For the text-containing cell, return its midpoint in [x, y] coordinate format. 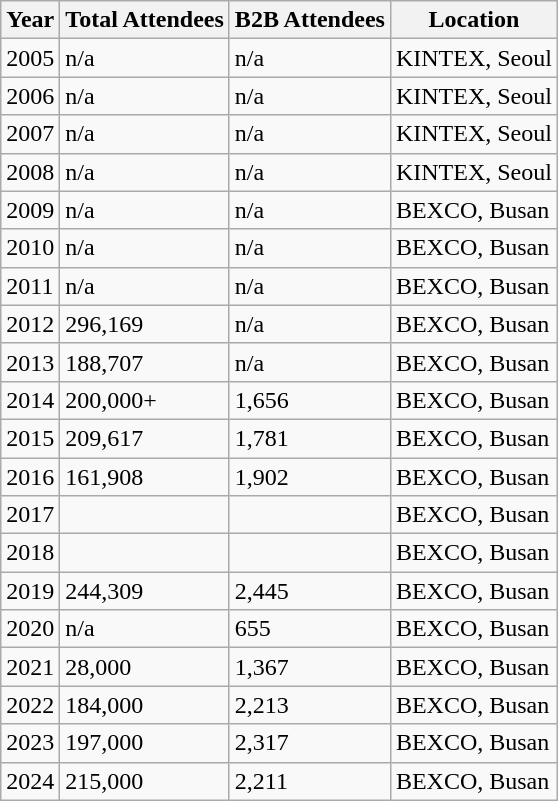
2024 [30, 781]
2007 [30, 134]
2019 [30, 591]
Year [30, 20]
Location [474, 20]
2021 [30, 667]
215,000 [145, 781]
655 [310, 629]
2011 [30, 286]
200,000+ [145, 400]
1,902 [310, 477]
2013 [30, 362]
2017 [30, 515]
2020 [30, 629]
209,617 [145, 438]
2005 [30, 58]
1,781 [310, 438]
Total Attendees [145, 20]
2006 [30, 96]
1,656 [310, 400]
2,213 [310, 705]
2008 [30, 172]
28,000 [145, 667]
197,000 [145, 743]
2022 [30, 705]
1,367 [310, 667]
2016 [30, 477]
188,707 [145, 362]
161,908 [145, 477]
2,317 [310, 743]
2014 [30, 400]
2012 [30, 324]
296,169 [145, 324]
2,211 [310, 781]
2023 [30, 743]
2009 [30, 210]
2010 [30, 248]
2,445 [310, 591]
244,309 [145, 591]
2015 [30, 438]
B2B Attendees [310, 20]
2018 [30, 553]
184,000 [145, 705]
